Return the [X, Y] coordinate for the center point of the cell that contains the specified text.  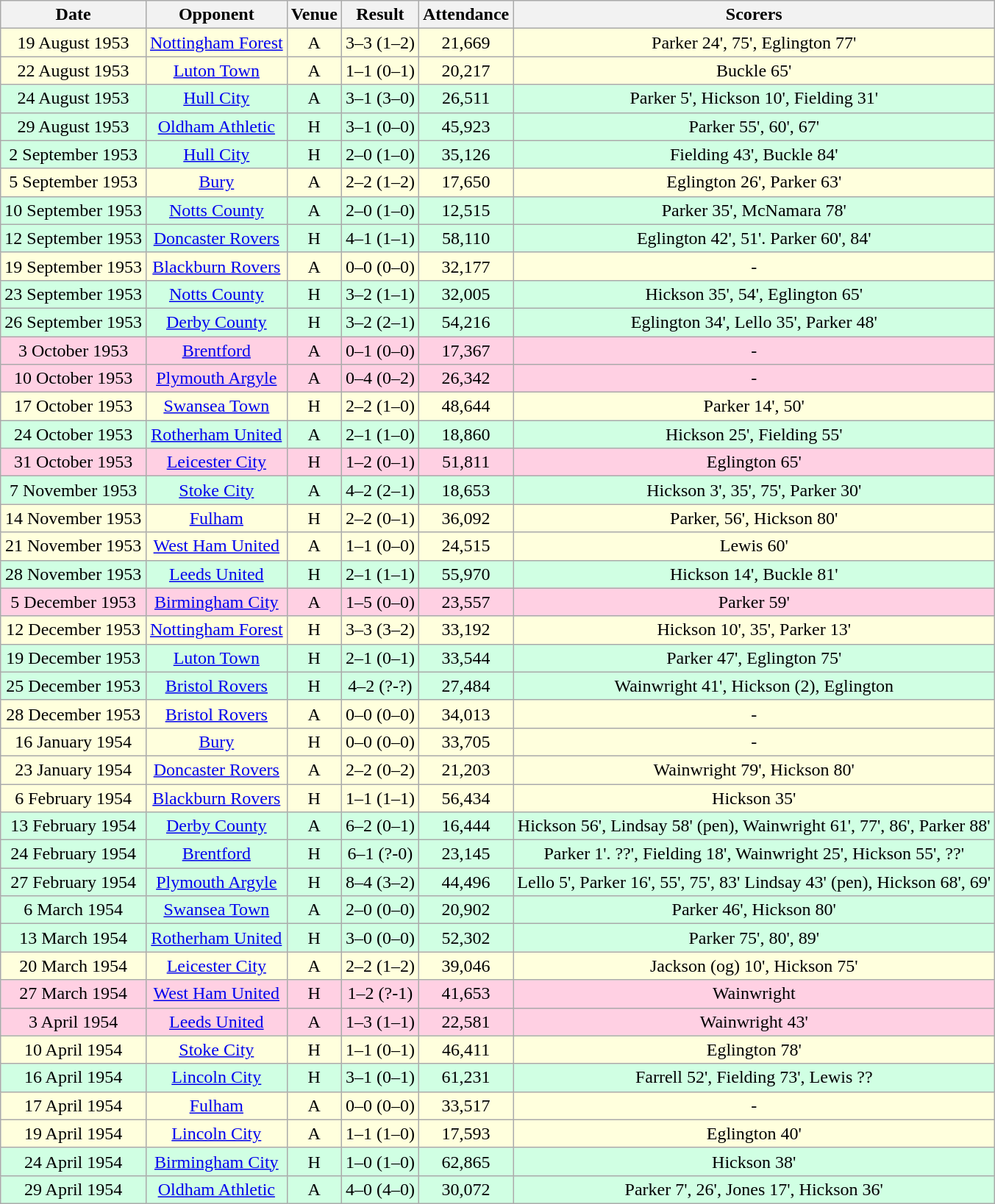
12 December 1953 [74, 630]
Scorers [755, 15]
1–1 (0–0) [379, 546]
Parker, 56', Hickson 80' [755, 518]
16 April 1954 [74, 1078]
41,653 [466, 994]
4–2 (?-?) [379, 686]
3–1 (0–0) [379, 126]
3–3 (1–2) [379, 43]
55,970 [466, 574]
Venue [314, 15]
24 October 1953 [74, 434]
3–3 (3–2) [379, 630]
Fielding 43', Buckle 84' [755, 154]
18,860 [466, 434]
26 September 1953 [74, 322]
28 November 1953 [74, 574]
Wainwright 79', Hickson 80' [755, 770]
5 September 1953 [74, 182]
1–2 (?-1) [379, 994]
Parker 1'. ??', Fielding 18', Wainwright 25', Hickson 55', ??' [755, 854]
45,923 [466, 126]
48,644 [466, 406]
10 October 1953 [74, 379]
10 April 1954 [74, 1050]
17 October 1953 [74, 406]
2–2 (1–0) [379, 406]
3–2 (1–1) [379, 294]
10 September 1953 [74, 210]
Parker 46', Hickson 80' [755, 910]
56,434 [466, 798]
2–1 (1–0) [379, 434]
23 September 1953 [74, 294]
3–1 (3–0) [379, 98]
4–2 (2–1) [379, 490]
Parker 55', 60', 67' [755, 126]
62,865 [466, 1161]
Date [74, 15]
16,444 [466, 826]
6 February 1954 [74, 798]
4–0 (4–0) [379, 1189]
Hickson 38' [755, 1161]
19 April 1954 [74, 1133]
32,005 [466, 294]
27,484 [466, 686]
Hickson 25', Fielding 55' [755, 434]
Parker 47', Eglington 75' [755, 658]
Hickson 14', Buckle 81' [755, 574]
51,811 [466, 462]
0–4 (0–2) [379, 379]
27 March 1954 [74, 994]
2–0 (0–0) [379, 910]
2–2 (0–2) [379, 770]
21,203 [466, 770]
Eglington 65' [755, 462]
1–3 (1–1) [379, 1022]
1–5 (0–0) [379, 602]
Lello 5', Parker 16', 55', 75', 83' Lindsay 43' (pen), Hickson 68', 69' [755, 882]
17,367 [466, 351]
Eglington 40' [755, 1133]
31 October 1953 [74, 462]
3 April 1954 [74, 1022]
34,013 [466, 714]
2–1 (0–1) [379, 658]
23,145 [466, 854]
12,515 [466, 210]
13 March 1954 [74, 938]
Jackson (og) 10', Hickson 75' [755, 966]
54,216 [466, 322]
Parker 75', 80', 89' [755, 938]
Parker 24', 75', Eglington 77' [755, 43]
13 February 1954 [74, 826]
12 September 1953 [74, 238]
19 September 1953 [74, 266]
29 April 1954 [74, 1189]
Attendance [466, 15]
24 August 1953 [74, 98]
21,669 [466, 43]
Buckle 65' [755, 71]
33,517 [466, 1106]
24 February 1954 [74, 854]
21 November 1953 [74, 546]
5 December 1953 [74, 602]
Result [379, 15]
1–1 (1–1) [379, 798]
24,515 [466, 546]
Hickson 35' [755, 798]
8–4 (3–2) [379, 882]
Parker 59' [755, 602]
19 August 1953 [74, 43]
19 December 1953 [74, 658]
6 March 1954 [74, 910]
27 February 1954 [74, 882]
33,544 [466, 658]
Eglington 42', 51'. Parker 60', 84' [755, 238]
2 September 1953 [74, 154]
23 January 1954 [74, 770]
3–0 (0–0) [379, 938]
Hickson 56', Lindsay 58' (pen), Wainwright 61', 77', 86', Parker 88' [755, 826]
26,342 [466, 379]
39,046 [466, 966]
32,177 [466, 266]
20,217 [466, 71]
33,192 [466, 630]
0–1 (0–0) [379, 351]
36,092 [466, 518]
6–1 (?-0) [379, 854]
Eglington 34', Lello 35', Parker 48' [755, 322]
35,126 [466, 154]
26,511 [466, 98]
20,902 [466, 910]
20 March 1954 [74, 966]
24 April 1954 [74, 1161]
Wainwright 41', Hickson (2), Eglington [755, 686]
4–1 (1–1) [379, 238]
Hickson 3', 35', 75', Parker 30' [755, 490]
Eglington 78' [755, 1050]
3–2 (2–1) [379, 322]
61,231 [466, 1078]
17,593 [466, 1133]
Parker 5', Hickson 10', Fielding 31' [755, 98]
52,302 [466, 938]
14 November 1953 [74, 518]
Hickson 10', 35', Parker 13' [755, 630]
18,653 [466, 490]
Parker 7', 26', Jones 17', Hickson 36' [755, 1189]
Opponent [216, 15]
29 August 1953 [74, 126]
Parker 35', McNamara 78' [755, 210]
1–2 (0–1) [379, 462]
58,110 [466, 238]
3–1 (0–1) [379, 1078]
46,411 [466, 1050]
7 November 1953 [74, 490]
23,557 [466, 602]
17 April 1954 [74, 1106]
6–2 (0–1) [379, 826]
30,072 [466, 1189]
2–2 (0–1) [379, 518]
22,581 [466, 1022]
Parker 14', 50' [755, 406]
1–0 (1–0) [379, 1161]
Wainwright 43' [755, 1022]
28 December 1953 [74, 714]
44,496 [466, 882]
3 October 1953 [74, 351]
16 January 1954 [74, 742]
33,705 [466, 742]
Eglington 26', Parker 63' [755, 182]
1–1 (1–0) [379, 1133]
2–1 (1–1) [379, 574]
25 December 1953 [74, 686]
Wainwright [755, 994]
Lewis 60' [755, 546]
22 August 1953 [74, 71]
Hickson 35', 54', Eglington 65' [755, 294]
Farrell 52', Fielding 73', Lewis ?? [755, 1078]
17,650 [466, 182]
